Pinpoint the cell where the given text exists, returning its [x, y] midpoint coordinate. 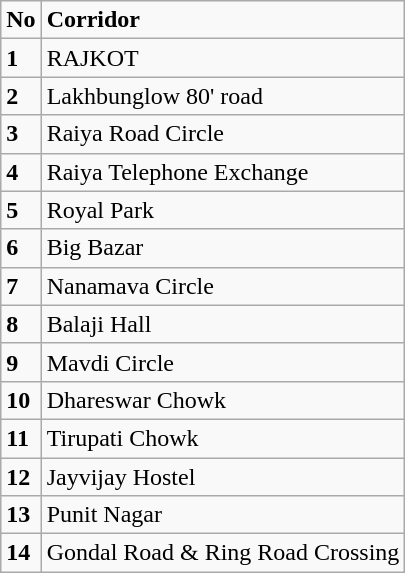
RAJKOT [223, 58]
3 [21, 134]
Corridor [223, 20]
Raiya Road Circle [223, 134]
Gondal Road & Ring Road Crossing [223, 553]
7 [21, 286]
Tirupati Chowk [223, 438]
2 [21, 96]
5 [21, 210]
8 [21, 324]
4 [21, 172]
10 [21, 400]
No [21, 20]
Royal Park [223, 210]
Nanamava Circle [223, 286]
12 [21, 477]
Big Bazar [223, 248]
Lakhbunglow 80' road [223, 96]
Jayvijay Hostel [223, 477]
11 [21, 438]
9 [21, 362]
Balaji Hall [223, 324]
14 [21, 553]
Mavdi Circle [223, 362]
6 [21, 248]
1 [21, 58]
13 [21, 515]
Punit Nagar [223, 515]
Dhareswar Chowk [223, 400]
Raiya Telephone Exchange [223, 172]
